Return (x, y) of the center of cell containing provided text 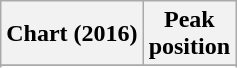
Peakposition (189, 34)
Chart (2016) (72, 34)
